Locate the cell with the specified text and output its [X, Y] center coordinate. 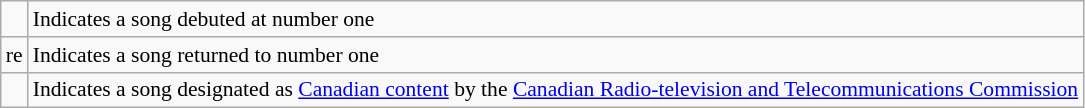
Indicates a song designated as Canadian content by the Canadian Radio-television and Telecommunications Commission [556, 90]
Indicates a song debuted at number one [556, 19]
re [14, 55]
Indicates a song returned to number one [556, 55]
